Extract the (X, Y) coordinate from the center of the cell holding the provided text.  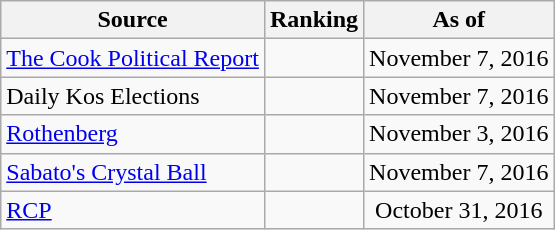
October 31, 2016 (459, 210)
Daily Kos Elections (133, 96)
November 3, 2016 (459, 134)
Rothenberg (133, 134)
The Cook Political Report (133, 58)
Ranking (314, 20)
RCP (133, 210)
Source (133, 20)
As of (459, 20)
Sabato's Crystal Ball (133, 172)
